Detect which cell encompasses the target text, then output its (X, Y) center coordinate. 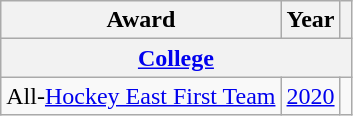
2020 (310, 96)
Year (310, 20)
College (176, 58)
Award (141, 20)
All-Hockey East First Team (141, 96)
